Search for the cell housing the specified text and yield its [X, Y] center coordinate. 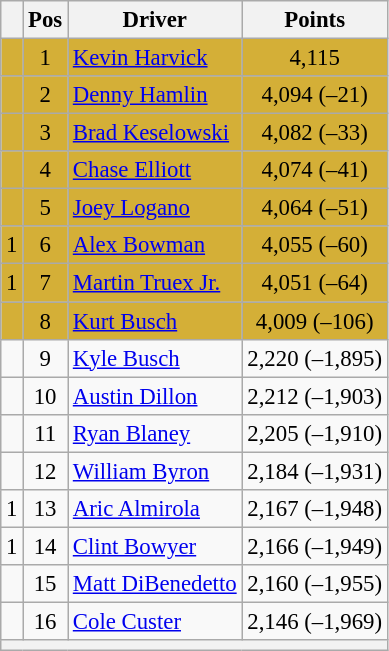
Pos [46, 20]
Kurt Busch [155, 321]
10 [46, 396]
Austin Dillon [155, 396]
Joey Logano [155, 208]
2 [46, 95]
4,094 (–21) [314, 95]
Points [314, 20]
Denny Hamlin [155, 95]
Brad Keselowski [155, 133]
4,064 (–51) [314, 208]
4 [46, 170]
13 [46, 509]
Ryan Blaney [155, 433]
4,074 (–41) [314, 170]
2,167 (–1,948) [314, 509]
Kevin Harvick [155, 58]
Clint Bowyer [155, 546]
2,212 (–1,903) [314, 396]
2,166 (–1,949) [314, 546]
7 [46, 283]
Chase Elliott [155, 170]
11 [46, 433]
4,051 (–64) [314, 283]
2,160 (–1,955) [314, 584]
16 [46, 621]
Matt DiBenedetto [155, 584]
Kyle Busch [155, 358]
4,009 (–106) [314, 321]
Martin Truex Jr. [155, 283]
4,055 (–60) [314, 245]
5 [46, 208]
William Byron [155, 471]
3 [46, 133]
2,184 (–1,931) [314, 471]
Driver [155, 20]
8 [46, 321]
9 [46, 358]
4,082 (–33) [314, 133]
14 [46, 546]
4,115 [314, 58]
Aric Almirola [155, 509]
2,220 (–1,895) [314, 358]
Alex Bowman [155, 245]
2,205 (–1,910) [314, 433]
2,146 (–1,969) [314, 621]
12 [46, 471]
15 [46, 584]
Cole Custer [155, 621]
6 [46, 245]
